From the cell containing the given text, extract its center point as [x, y] coordinate. 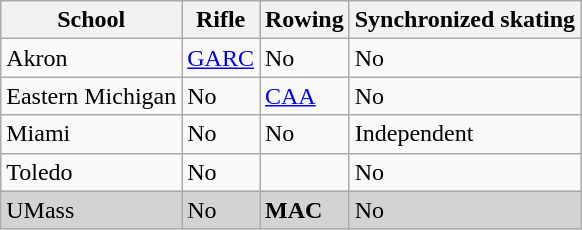
School [92, 20]
Synchronized skating [464, 20]
Rowing [305, 20]
Miami [92, 134]
CAA [305, 96]
Toledo [92, 172]
Rifle [221, 20]
Akron [92, 58]
UMass [92, 210]
MAC [305, 210]
Independent [464, 134]
Eastern Michigan [92, 96]
GARC [221, 58]
